Capture the cell that displays the provided text and extract its (x, y) central coordinate. 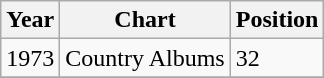
32 (277, 58)
1973 (30, 58)
Country Albums (145, 58)
Chart (145, 20)
Year (30, 20)
Position (277, 20)
